Identify which cell holds the provided text, then report its (X, Y) central coordinate. 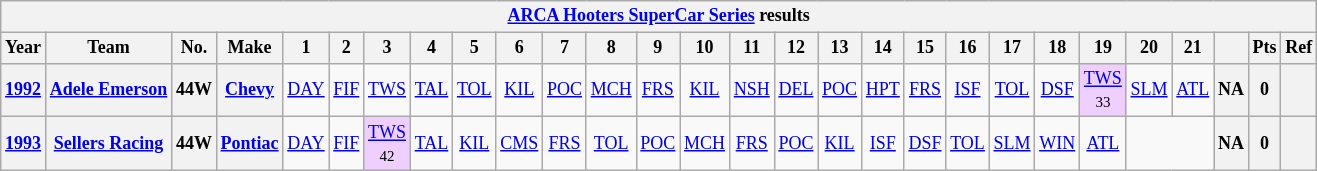
21 (1193, 48)
2 (346, 48)
3 (388, 48)
19 (1104, 48)
TWS (388, 90)
DEL (796, 90)
12 (796, 48)
Make (250, 48)
7 (565, 48)
1993 (24, 144)
13 (840, 48)
9 (658, 48)
ARCA Hooters SuperCar Series results (659, 16)
Adele Emerson (108, 90)
18 (1058, 48)
No. (194, 48)
TWS33 (1104, 90)
TWS42 (388, 144)
Pontiac (250, 144)
11 (752, 48)
Chevy (250, 90)
20 (1149, 48)
Pts (1264, 48)
Team (108, 48)
HPT (882, 90)
14 (882, 48)
Ref (1299, 48)
1992 (24, 90)
6 (520, 48)
1 (306, 48)
8 (611, 48)
16 (968, 48)
Sellers Racing (108, 144)
10 (705, 48)
CMS (520, 144)
4 (431, 48)
NSH (752, 90)
5 (474, 48)
15 (925, 48)
Year (24, 48)
17 (1012, 48)
WIN (1058, 144)
